For the text-containing cell, return its midpoint in [X, Y] coordinate format. 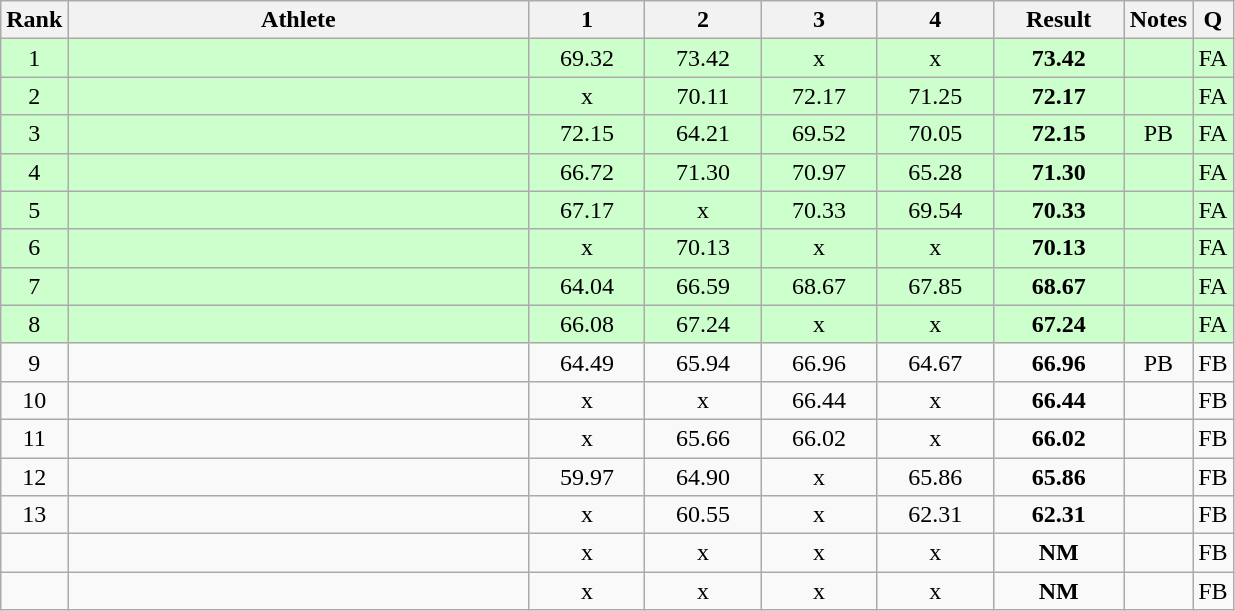
65.94 [703, 362]
70.97 [819, 172]
64.90 [703, 477]
69.52 [819, 134]
Rank [34, 20]
69.32 [587, 58]
66.59 [703, 286]
70.11 [703, 96]
67.85 [935, 286]
60.55 [703, 515]
59.97 [587, 477]
9 [34, 362]
65.66 [703, 438]
10 [34, 400]
64.21 [703, 134]
Q [1213, 20]
65.28 [935, 172]
12 [34, 477]
Athlete [298, 20]
11 [34, 438]
5 [34, 210]
Notes [1158, 20]
66.72 [587, 172]
64.49 [587, 362]
13 [34, 515]
67.17 [587, 210]
8 [34, 324]
7 [34, 286]
69.54 [935, 210]
64.67 [935, 362]
Result [1058, 20]
6 [34, 248]
71.25 [935, 96]
66.08 [587, 324]
70.05 [935, 134]
64.04 [587, 286]
